Extract the [X, Y] coordinate from the center of the cell holding the provided text.  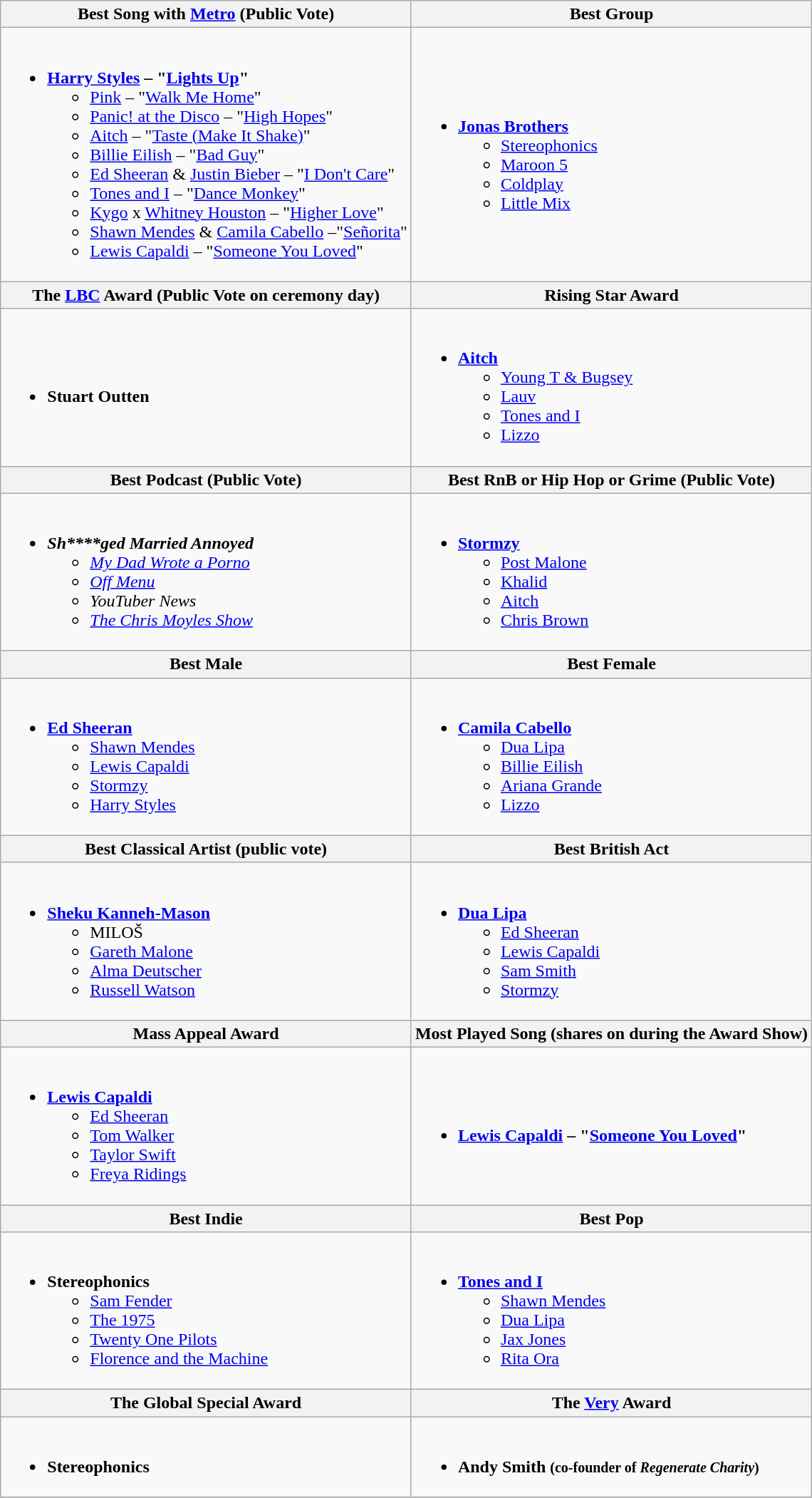
The Very Award [611, 1403]
Sh****ged Married AnnoyedMy Dad Wrote a PornoOff MenuYouTuber NewsThe Chris Moyles Show [207, 572]
Ed SheeranShawn MendesLewis CapaldiStormzyHarry Styles [207, 757]
Best Classical Artist (public vote) [207, 849]
Jonas BrothersStereophonicsMaroon 5ColdplayLittle Mix [611, 155]
Tones and IShawn MendesDua LipaJax JonesRita Ora [611, 1311]
Best RnB or Hip Hop or Grime (Public Vote) [611, 480]
The LBC Award (Public Vote on ceremony day) [207, 295]
Andy Smith (co-founder of Regenerate Charity) [611, 1457]
Best Female [611, 664]
The Global Special Award [207, 1403]
Dua LipaEd SheeranLewis CapaldiSam SmithStormzy [611, 941]
Mass Appeal Award [207, 1033]
StereophonicsSam FenderThe 1975Twenty One PilotsFlorence and the Machine [207, 1311]
Stuart Outten [207, 388]
Best Podcast (Public Vote) [207, 480]
Best Song with Metro (Public Vote) [207, 14]
Best Pop [611, 1218]
Lewis Capaldi – "Someone You Loved" [611, 1126]
Most Played Song (shares on during the Award Show) [611, 1033]
StormzyPost MaloneKhalidAitchChris Brown [611, 572]
Best Group [611, 14]
AitchYoung T & BugseyLauvTones and ILizzo [611, 388]
Best Male [207, 664]
Camila CabelloDua LipaBillie EilishAriana GrandeLizzo [611, 757]
Lewis CapaldiEd SheeranTom WalkerTaylor SwiftFreya Ridings [207, 1126]
Stereophonics [207, 1457]
Rising Star Award [611, 295]
Best Indie [207, 1218]
Sheku Kanneh-MasonMILOŠGareth MaloneAlma DeutscherRussell Watson [207, 941]
Best British Act [611, 849]
